Output the [x, y] coordinate of the center of the cell containing the given text.  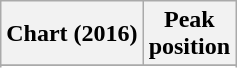
Chart (2016) [72, 34]
Peak position [189, 34]
